Provide the (X, Y) coordinate of the cell's center where the given text is located.  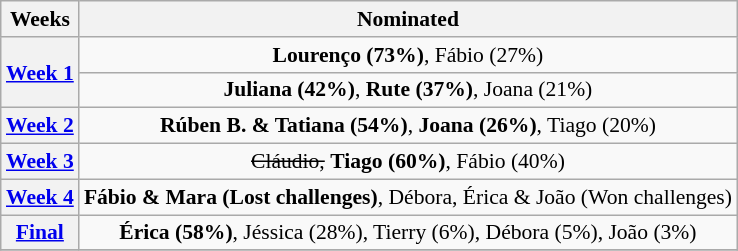
Juliana (42%), Rute (37%), Joana (21%) (408, 90)
Week 3 (40, 162)
Week 1 (40, 72)
Week 4 (40, 197)
Cláudio, Tiago (60%), Fábio (40%) (408, 162)
Nominated (408, 19)
Fábio & Mara (Lost challenges), Débora, Érica & João (Won challenges) (408, 197)
Final (40, 233)
Weeks (40, 19)
Week 2 (40, 126)
Lourenço (73%), Fábio (27%) (408, 55)
Rúben B. & Tatiana (54%), Joana (26%), Tiago (20%) (408, 126)
Érica (58%), Jéssica (28%), Tierry (6%), Débora (5%), João (3%) (408, 233)
